Scan for the cell matching the given text and deliver its (x, y) coordinate at center. 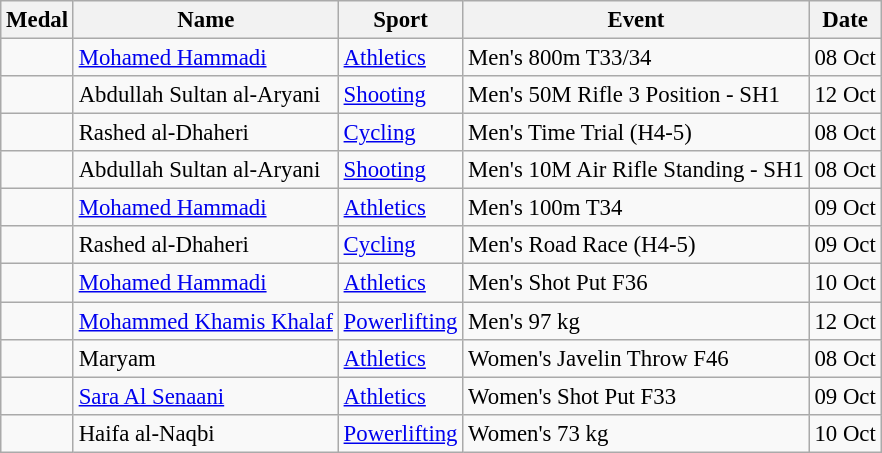
Medal (38, 20)
Event (636, 20)
Haifa al-Naqbi (206, 433)
Men's Time Trial (H4-5) (636, 133)
Date (845, 20)
Women's 73 kg (636, 433)
Women's Shot Put F33 (636, 396)
Men's Shot Put F36 (636, 283)
Men's 100m T34 (636, 208)
Maryam (206, 358)
Men's 800m T33/34 (636, 58)
Women's Javelin Throw F46 (636, 358)
Sara Al Senaani (206, 396)
Name (206, 20)
Men's 10M Air Rifle Standing - SH1 (636, 170)
Sport (400, 20)
Men's 97 kg (636, 321)
Men's 50M Rifle 3 Position - SH1 (636, 95)
Men's Road Race (H4-5) (636, 245)
Mohammed Khamis Khalaf (206, 321)
